Find where the given text appears and provide that cell's center as [x, y] coordinate. 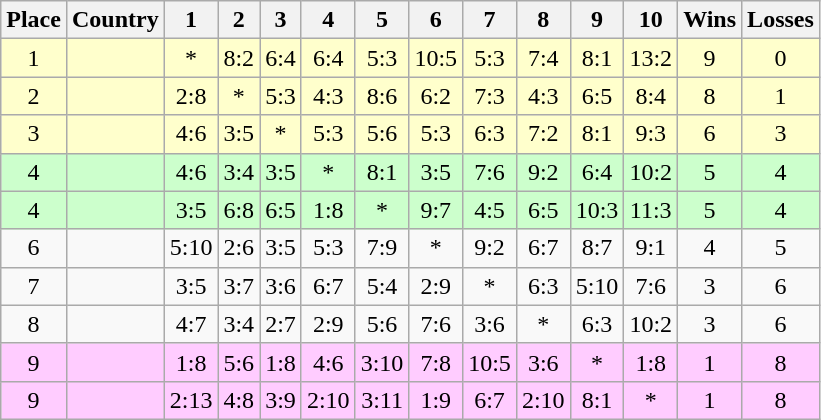
7:3 [490, 96]
1:9 [436, 400]
Place [34, 20]
9:7 [436, 210]
11:3 [651, 210]
7:2 [543, 134]
3:9 [281, 400]
4:7 [191, 324]
9:3 [651, 134]
3:11 [382, 400]
10:3 [597, 210]
7:4 [543, 58]
4:5 [490, 210]
13:2 [651, 58]
2:13 [191, 400]
9:1 [651, 248]
8:2 [239, 58]
8:6 [382, 96]
0 [781, 58]
5:4 [382, 286]
3:10 [382, 362]
2:6 [239, 248]
6:2 [436, 96]
Losses [781, 20]
2:7 [281, 324]
Wins [710, 20]
7:9 [382, 248]
8:7 [597, 248]
2:8 [191, 96]
7:8 [436, 362]
10 [651, 20]
4:8 [239, 400]
8:4 [651, 96]
3:7 [239, 286]
6:8 [239, 210]
Country [115, 20]
